Extract the [X, Y] coordinate from the center of the cell holding the provided text.  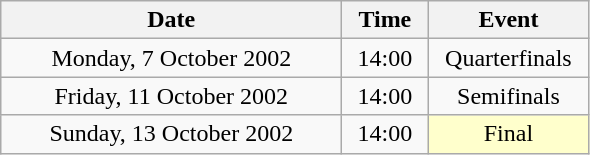
Friday, 11 October 2002 [172, 96]
Quarterfinals [508, 58]
Monday, 7 October 2002 [172, 58]
Time [385, 20]
Event [508, 20]
Semifinals [508, 96]
Date [172, 20]
Sunday, 13 October 2002 [172, 134]
Final [508, 134]
